Find where the given text appears and provide that cell's center as (X, Y) coordinate. 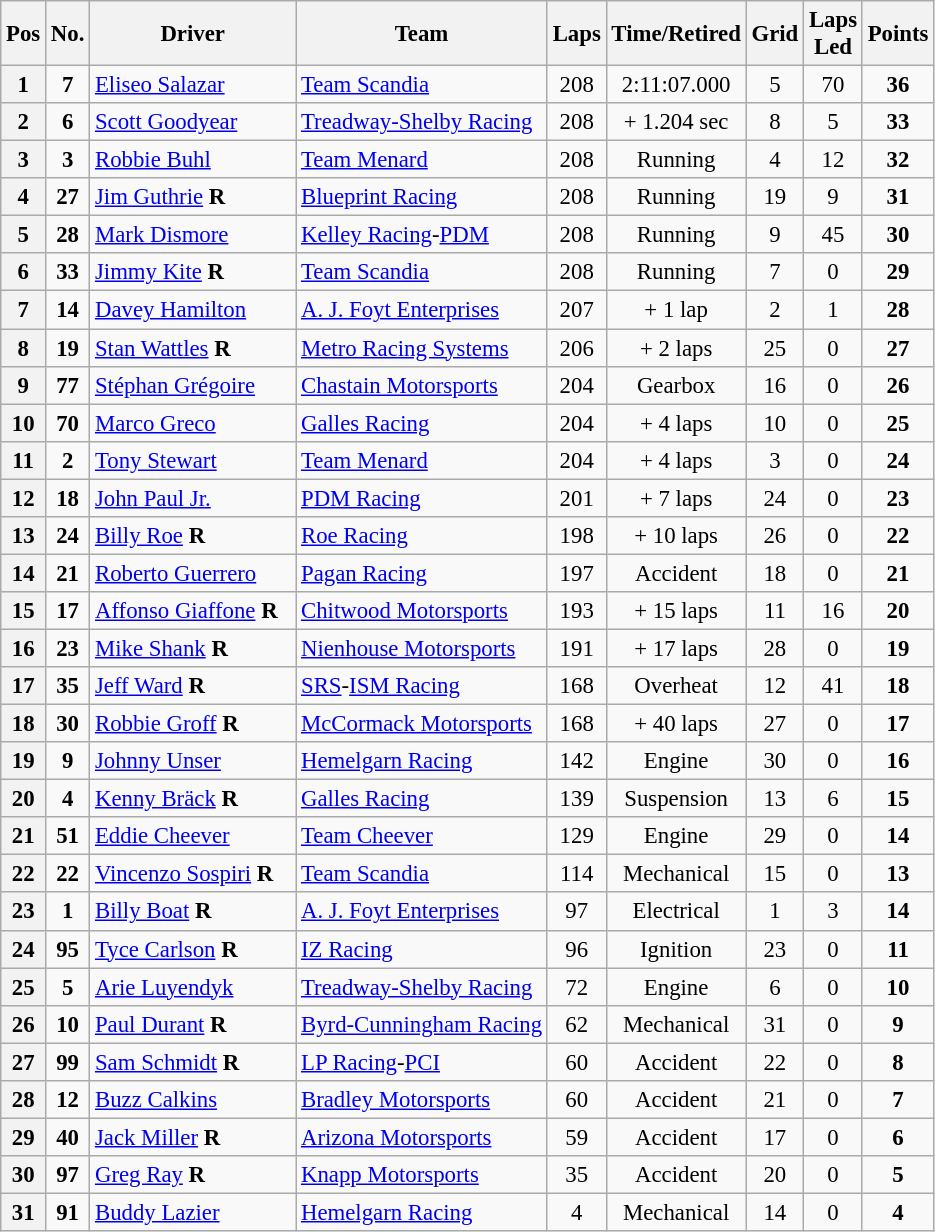
Jimmy Kite R (193, 273)
201 (576, 498)
Scott Goodyear (193, 122)
+ 2 laps (676, 348)
Billy Roe R (193, 536)
Mark Dismore (193, 235)
Knapp Motorsports (422, 1175)
Chitwood Motorsports (422, 611)
77 (68, 385)
207 (576, 310)
Stéphan Grégoire (193, 385)
Gearbox (676, 385)
Metro Racing Systems (422, 348)
139 (576, 799)
Robbie Groff R (193, 724)
Electrical (676, 912)
62 (576, 1024)
Affonso Giaffone R (193, 611)
Pagan Racing (422, 573)
Chastain Motorsports (422, 385)
+ 40 laps (676, 724)
Driver (193, 34)
Buzz Calkins (193, 1100)
Jeff Ward R (193, 686)
40 (68, 1137)
+ 1.204 sec (676, 122)
+ 1 lap (676, 310)
Jack Miller R (193, 1137)
Tyce Carlson R (193, 949)
Team (422, 34)
206 (576, 348)
72 (576, 987)
LapsLed (834, 34)
Eliseo Salazar (193, 85)
IZ Racing (422, 949)
Byrd-Cunningham Racing (422, 1024)
Stan Wattles R (193, 348)
+ 17 laps (676, 648)
32 (898, 160)
91 (68, 1212)
129 (576, 836)
36 (898, 85)
Marco Greco (193, 423)
Roberto Guerrero (193, 573)
41 (834, 686)
LP Racing-PCI (422, 1062)
Points (898, 34)
Greg Ray R (193, 1175)
Bradley Motorsports (422, 1100)
Arie Luyendyk (193, 987)
Paul Durant R (193, 1024)
95 (68, 949)
Roe Racing (422, 536)
Nienhouse Motorsports (422, 648)
Time/Retired (676, 34)
142 (576, 761)
Grid (774, 34)
+ 7 laps (676, 498)
Kenny Bräck R (193, 799)
No. (68, 34)
Billy Boat R (193, 912)
Buddy Lazier (193, 1212)
Laps (576, 34)
2:11:07.000 (676, 85)
+ 15 laps (676, 611)
Eddie Cheever (193, 836)
197 (576, 573)
Suspension (676, 799)
198 (576, 536)
Davey Hamilton (193, 310)
Arizona Motorsports (422, 1137)
Blueprint Racing (422, 197)
PDM Racing (422, 498)
45 (834, 235)
114 (576, 874)
193 (576, 611)
96 (576, 949)
Pos (24, 34)
59 (576, 1137)
Ignition (676, 949)
Jim Guthrie R (193, 197)
John Paul Jr. (193, 498)
+ 10 laps (676, 536)
Team Cheever (422, 836)
Mike Shank R (193, 648)
Kelley Racing-PDM (422, 235)
Robbie Buhl (193, 160)
51 (68, 836)
Overheat (676, 686)
Johnny Unser (193, 761)
Vincenzo Sospiri R (193, 874)
Tony Stewart (193, 460)
Sam Schmidt R (193, 1062)
99 (68, 1062)
SRS-ISM Racing (422, 686)
191 (576, 648)
McCormack Motorsports (422, 724)
